From the cell containing the given text, extract its center point as [x, y] coordinate. 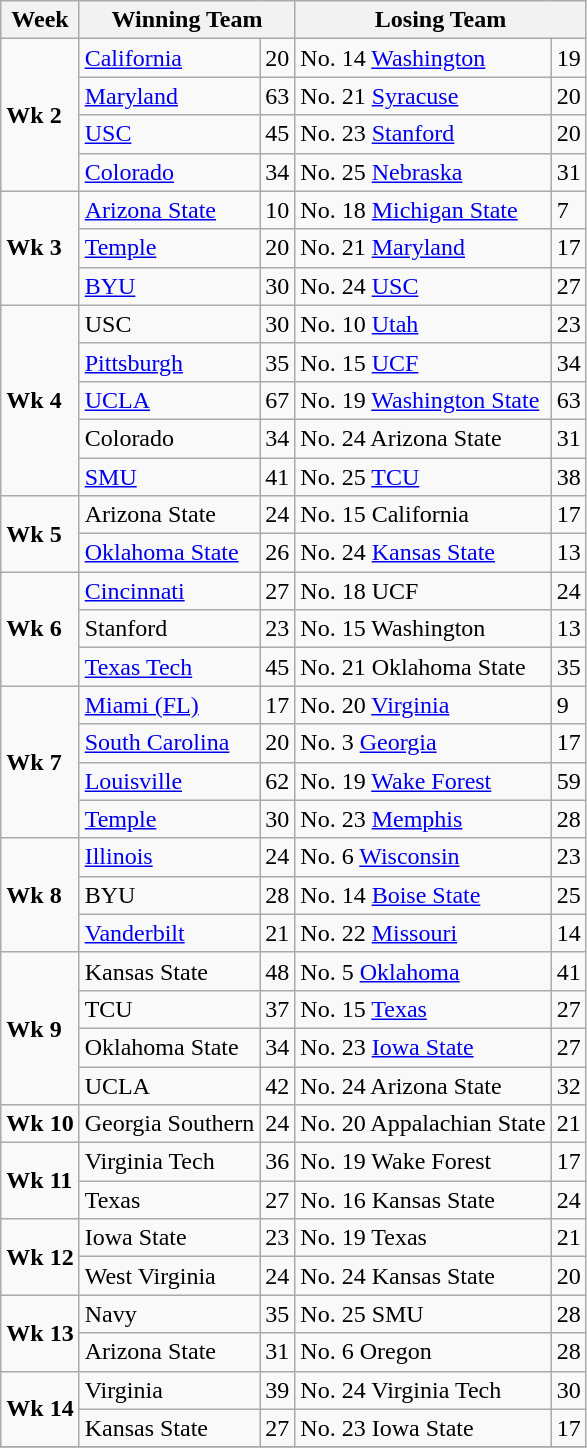
No. 15 Washington [423, 629]
No. 25 TCU [423, 477]
62 [278, 781]
Wk 4 [40, 400]
Virginia [170, 1390]
South Carolina [170, 743]
Week [40, 20]
Texas [170, 1200]
Wk 13 [40, 1333]
Losing Team [440, 20]
No. 3 Georgia [423, 743]
No. 21 Oklahoma State [423, 667]
9 [568, 705]
19 [568, 58]
No. 5 Oklahoma [423, 971]
Wk 2 [40, 115]
Wk 6 [40, 629]
No. 18 Michigan State [423, 210]
Miami (FL) [170, 705]
48 [278, 971]
Navy [170, 1314]
No. 24 USC [423, 286]
No. 15 UCF [423, 362]
No. 19 Washington State [423, 400]
Wk 7 [40, 762]
37 [278, 1009]
14 [568, 933]
Wk 8 [40, 895]
59 [568, 781]
No. 22 Missouri [423, 933]
No. 23 Memphis [423, 819]
No. 6 Oregon [423, 1352]
25 [568, 895]
Wk 9 [40, 1028]
Maryland [170, 96]
Wk 11 [40, 1181]
Pittsburgh [170, 362]
No. 14 Boise State [423, 895]
No. 24 Virginia Tech [423, 1390]
No. 25 SMU [423, 1314]
TCU [170, 1009]
67 [278, 400]
No. 25 Nebraska [423, 172]
Wk 3 [40, 248]
Wk 14 [40, 1409]
No. 23 Stanford [423, 134]
Winning Team [187, 20]
26 [278, 553]
10 [278, 210]
No. 6 Wisconsin [423, 857]
39 [278, 1390]
32 [568, 1085]
42 [278, 1085]
Virginia Tech [170, 1162]
7 [568, 210]
Wk 5 [40, 534]
No. 15 Texas [423, 1009]
Stanford [170, 629]
Texas Tech [170, 667]
Wk 10 [40, 1124]
Cincinnati [170, 591]
No. 16 Kansas State [423, 1200]
Wk 12 [40, 1257]
Vanderbilt [170, 933]
No. 18 UCF [423, 591]
No. 20 Virginia [423, 705]
Illinois [170, 857]
Iowa State [170, 1238]
West Virginia [170, 1276]
36 [278, 1162]
SMU [170, 477]
No. 21 Maryland [423, 248]
No. 14 Washington [423, 58]
No. 20 Appalachian State [423, 1124]
No. 15 California [423, 515]
Georgia Southern [170, 1124]
No. 19 Texas [423, 1238]
38 [568, 477]
Louisville [170, 781]
California [170, 58]
No. 10 Utah [423, 324]
No. 21 Syracuse [423, 96]
